Locate the cell with the specified text and output its (x, y) center coordinate. 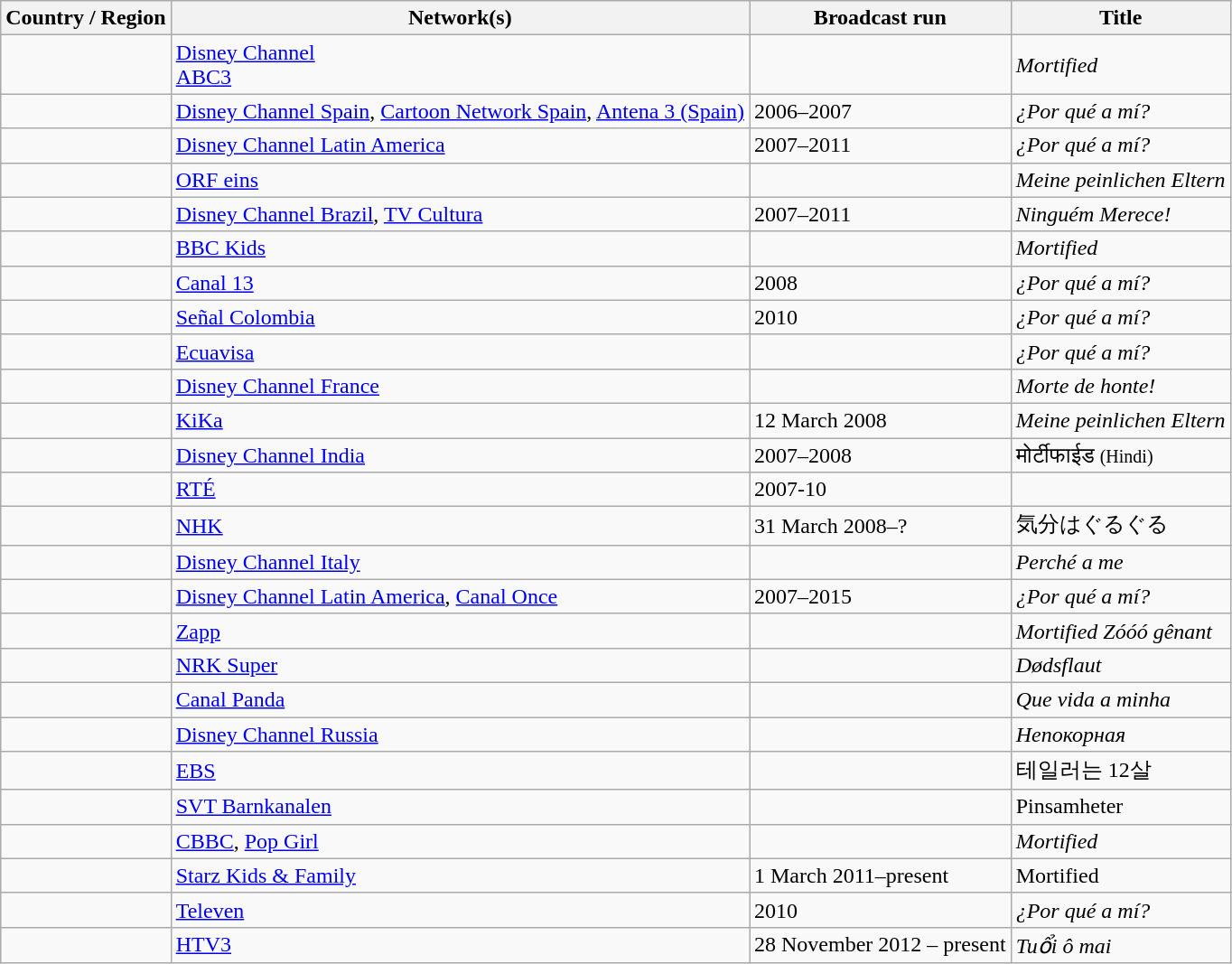
Morte de honte! (1120, 386)
気分はぐるぐる (1120, 526)
Disney Channel ABC3 (460, 65)
테일러는 12살 (1120, 772)
Ninguém Merece! (1120, 214)
Dødsflaut (1120, 665)
Title (1120, 18)
28 November 2012 – present (881, 945)
Televen (460, 910)
ORF eins (460, 180)
Tuổi ô mai (1120, 945)
KiKa (460, 420)
RTÉ (460, 490)
31 March 2008–? (881, 526)
Señal Colombia (460, 317)
Disney Channel Latin America, Canal Once (460, 596)
1 March 2011–present (881, 875)
Perché a me (1120, 562)
Disney Channel Latin America (460, 145)
2006–2007 (881, 111)
Disney Channel India (460, 454)
2007–2015 (881, 596)
Disney Channel Russia (460, 735)
Broadcast run (881, 18)
Mortified Zóóó gênant (1120, 631)
Starz Kids & Family (460, 875)
2008 (881, 283)
NRK Super (460, 665)
Que vida a minha (1120, 699)
NHK (460, 526)
Pinsamheter (1120, 807)
EBS (460, 772)
Network(s) (460, 18)
SVT Barnkanalen (460, 807)
CBBC, Pop Girl (460, 841)
Country / Region (86, 18)
Disney Channel France (460, 386)
12 March 2008 (881, 420)
Canal Panda (460, 699)
Disney Channel Spain, Cartoon Network Spain, Antena 3 (Spain) (460, 111)
Непокорная (1120, 735)
Canal 13 (460, 283)
Disney Channel Italy (460, 562)
मोर्टीफाईड (Hindi) (1120, 454)
HTV3 (460, 945)
2007-10 (881, 490)
Disney Channel Brazil, TV Cultura (460, 214)
Zapp (460, 631)
Ecuavisa (460, 351)
BBC Kids (460, 248)
2007–2008 (881, 454)
